Output the [x, y] coordinate of the center of the cell containing the given text.  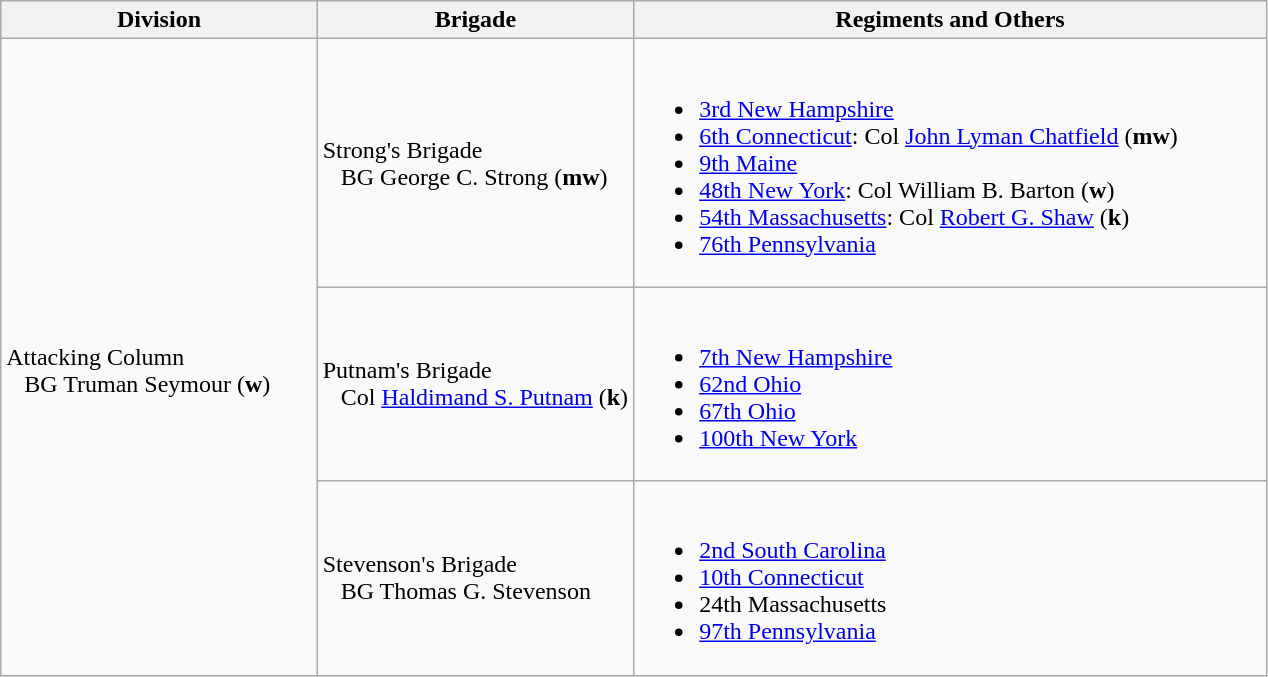
Strong's Brigade BG George C. Strong (mw) [475, 163]
2nd South Carolina10th Connecticut24th Massachusetts97th Pennsylvania [950, 578]
Regiments and Others [950, 20]
Division [159, 20]
Brigade [475, 20]
Putnam's Brigade Col Haldimand S. Putnam (k) [475, 384]
7th New Hampshire62nd Ohio67th Ohio100th New York [950, 384]
Attacking Column BG Truman Seymour (w) [159, 357]
Stevenson's Brigade BG Thomas G. Stevenson [475, 578]
